Pinpoint the cell where the given text exists, returning its (X, Y) midpoint coordinate. 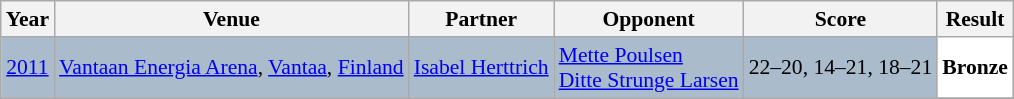
Result (975, 19)
Bronze (975, 68)
Vantaan Energia Arena, Vantaa, Finland (232, 68)
Isabel Herttrich (482, 68)
Mette Poulsen Ditte Strunge Larsen (649, 68)
Score (841, 19)
Year (28, 19)
Opponent (649, 19)
Partner (482, 19)
2011 (28, 68)
Venue (232, 19)
22–20, 14–21, 18–21 (841, 68)
